Detect which cell encompasses the target text, then output its [X, Y] center coordinate. 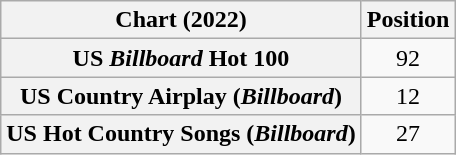
27 [408, 134]
US Billboard Hot 100 [181, 58]
US Hot Country Songs (Billboard) [181, 134]
92 [408, 58]
12 [408, 96]
Chart (2022) [181, 20]
US Country Airplay (Billboard) [181, 96]
Position [408, 20]
